Determine the [X, Y] coordinate at the center of the cell enclosing the given text.  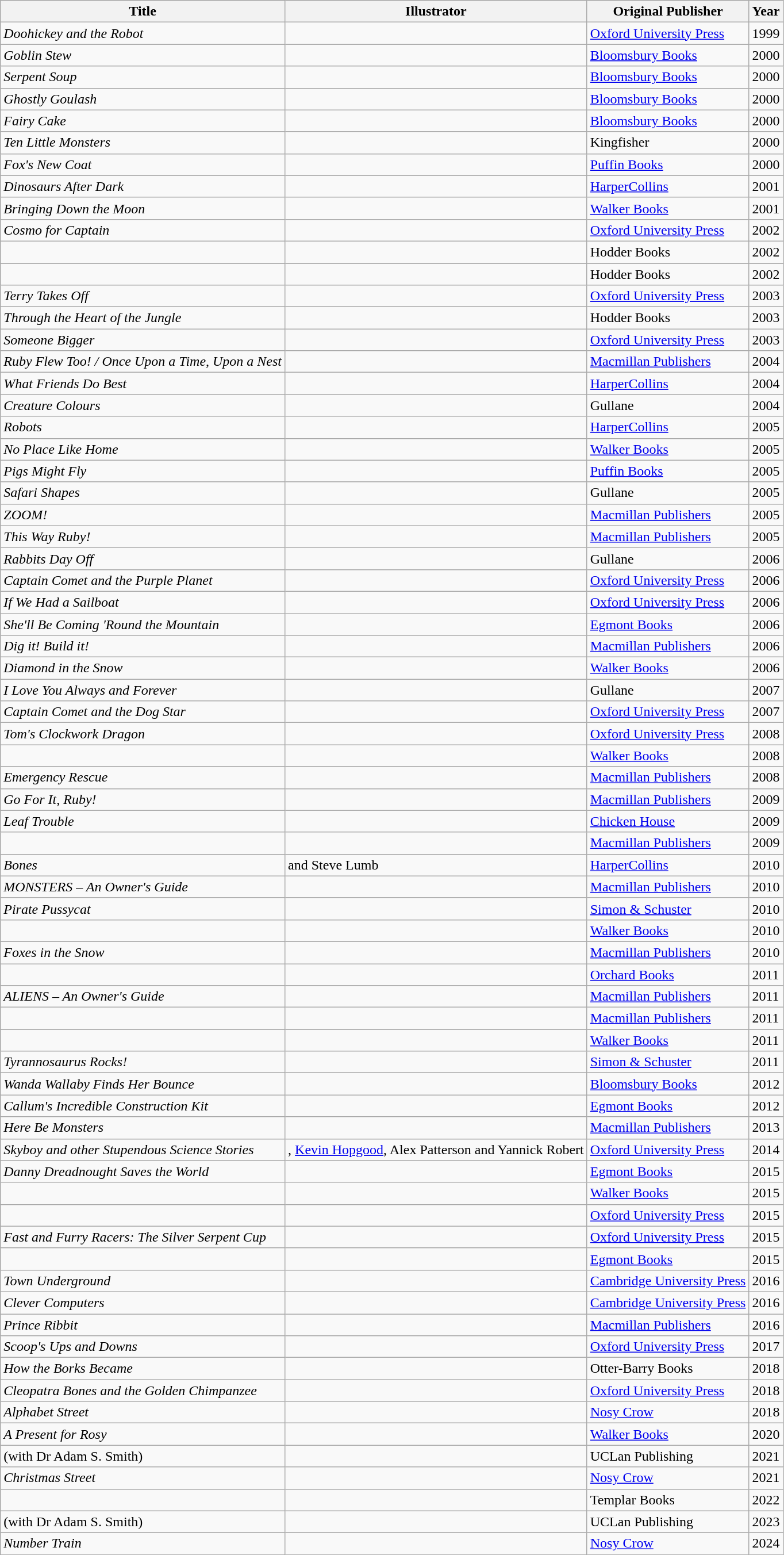
Prince Ribbit [143, 1324]
Captain Comet and the Purple Planet [143, 580]
Goblin Stew [143, 55]
Year [766, 12]
Tom's Clockwork Dragon [143, 734]
A Present for Rosy [143, 1434]
If We Had a Sailboat [143, 602]
Clever Computers [143, 1303]
Ruby Flew Too! / Once Upon a Time, Upon a Nest [143, 362]
Kingfisher [668, 143]
1999 [766, 33]
Otter-Barry Books [668, 1369]
Diamond in the Snow [143, 668]
I Love You Always and Forever [143, 690]
Christmas Street [143, 1478]
2017 [766, 1347]
Cosmo for Captain [143, 230]
Fairy Cake [143, 121]
Orchard Books [668, 975]
ZOOM! [143, 515]
How the Borks Became [143, 1369]
What Friends Do Best [143, 384]
Go For It, Ruby! [143, 799]
Illustrator [436, 12]
2024 [766, 1543]
Title [143, 12]
Scoop's Ups and Downs [143, 1347]
, Kevin Hopgood, Alex Patterson and Yannick Robert [436, 1150]
Skyboy and other Stupendous Science Stories [143, 1150]
Town Underground [143, 1281]
Dinosaurs After Dark [143, 186]
Someone Bigger [143, 340]
Doohickey and the Robot [143, 33]
Terry Takes Off [143, 296]
Alphabet Street [143, 1412]
MONSTERS – An Owner's Guide [143, 887]
Ghostly Goulash [143, 99]
and Steve Lumb [436, 865]
No Place Like Home [143, 449]
Tyrannosaurus Rocks! [143, 1062]
Leaf Trouble [143, 821]
Pirate Pussycat [143, 909]
Emergency Rescue [143, 777]
2014 [766, 1150]
Here Be Monsters [143, 1128]
Fox's New Coat [143, 164]
Templar Books [668, 1500]
She'll Be Coming 'Round the Mountain [143, 624]
Wanda Wallaby Finds Her Bounce [143, 1084]
Ten Little Monsters [143, 143]
Fast and Furry Racers: The Silver Serpent Cup [143, 1237]
2023 [766, 1522]
Chicken House [668, 821]
ALIENS – An Owner's Guide [143, 997]
Bringing Down the Moon [143, 208]
Original Publisher [668, 12]
Safari Shapes [143, 493]
Cleopatra Bones and the Golden Chimpanzee [143, 1391]
Dig it! Build it! [143, 646]
2022 [766, 1500]
Bones [143, 865]
Number Train [143, 1543]
Robots [143, 427]
Callum's Incredible Construction Kit [143, 1106]
This Way Ruby! [143, 537]
Rabbits Day Off [143, 558]
Danny Dreadnought Saves the World [143, 1171]
Foxes in the Snow [143, 952]
Pigs Might Fly [143, 471]
Through the Heart of the Jungle [143, 318]
2020 [766, 1434]
2013 [766, 1128]
Creature Colours [143, 405]
Captain Comet and the Dog Star [143, 712]
Serpent Soup [143, 77]
